Detect which cell encompasses the target text, then output its (X, Y) center coordinate. 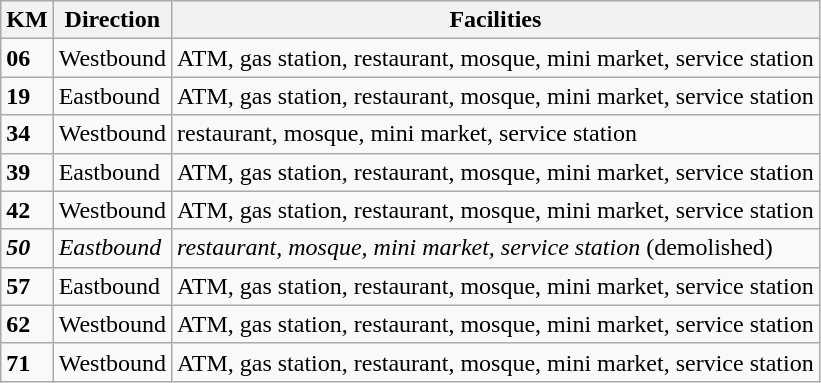
Direction (112, 20)
restaurant, mosque, mini market, service station (496, 134)
34 (27, 134)
42 (27, 210)
19 (27, 96)
39 (27, 172)
57 (27, 286)
restaurant, mosque, mini market, service station (demolished) (496, 248)
Facilities (496, 20)
06 (27, 58)
71 (27, 362)
62 (27, 324)
50 (27, 248)
KM (27, 20)
